Identify which cell holds the provided text, then report its (x, y) central coordinate. 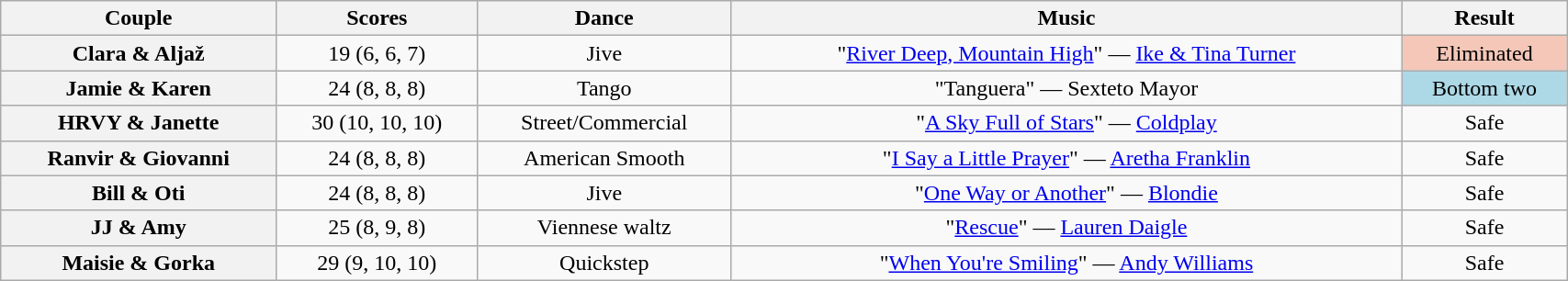
29 (9, 10, 10) (377, 263)
Bottom two (1484, 88)
"River Deep, Mountain High" — Ike & Tina Turner (1067, 53)
JJ & Amy (139, 228)
Viennese waltz (604, 228)
Eliminated (1484, 53)
30 (10, 10, 10) (377, 123)
Tango (604, 88)
"A Sky Full of Stars" — Coldplay (1067, 123)
"I Say a Little Prayer" — Aretha Franklin (1067, 158)
Result (1484, 18)
"One Way or Another" — Blondie (1067, 193)
Street/Commercial (604, 123)
Jamie & Karen (139, 88)
Bill & Oti (139, 193)
Scores (377, 18)
25 (8, 9, 8) (377, 228)
Quickstep (604, 263)
HRVY & Janette (139, 123)
Ranvir & Giovanni (139, 158)
Music (1067, 18)
"Tanguera" — Sexteto Mayor (1067, 88)
Couple (139, 18)
Maisie & Gorka (139, 263)
Clara & Aljaž (139, 53)
Dance (604, 18)
19 (6, 6, 7) (377, 53)
"When You're Smiling" — Andy Williams (1067, 263)
American Smooth (604, 158)
"Rescue" — Lauren Daigle (1067, 228)
